Locate the cell with the specified text and output its (X, Y) center coordinate. 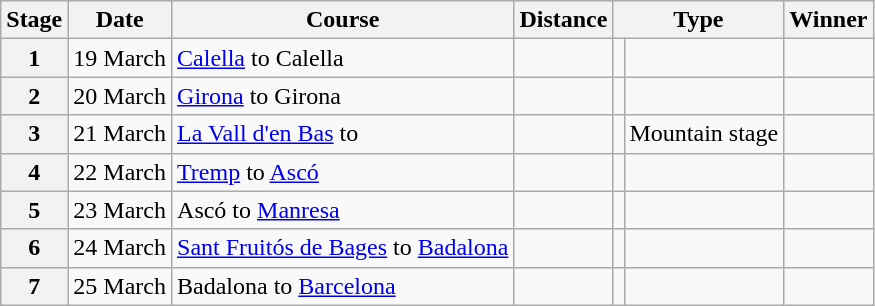
3 (34, 134)
Ascó to Manresa (343, 210)
Winner (828, 20)
Girona to Girona (343, 96)
La Vall d'en Bas to (343, 134)
5 (34, 210)
Tremp to Ascó (343, 172)
Course (343, 20)
1 (34, 58)
Distance (564, 20)
Mountain stage (704, 134)
7 (34, 286)
Sant Fruitós de Bages to Badalona (343, 248)
24 March (120, 248)
21 March (120, 134)
Date (120, 20)
25 March (120, 286)
Calella to Calella (343, 58)
4 (34, 172)
2 (34, 96)
19 March (120, 58)
20 March (120, 96)
Stage (34, 20)
Badalona to Barcelona (343, 286)
Type (698, 20)
23 March (120, 210)
22 March (120, 172)
6 (34, 248)
